Identify which cell holds the provided text, then report its [x, y] central coordinate. 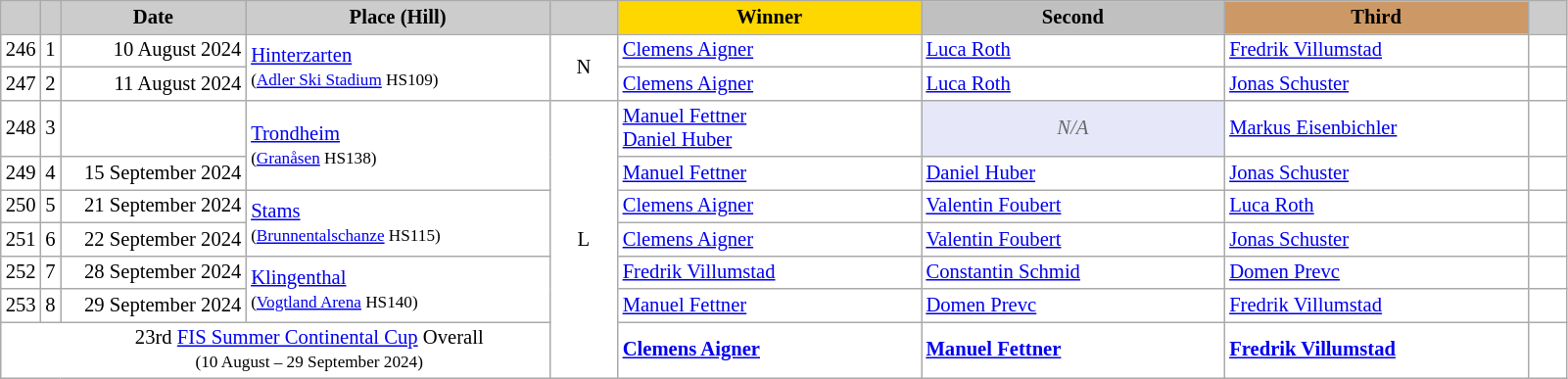
248 [22, 128]
29 September 2024 [154, 305]
246 [22, 50]
22 September 2024 [154, 239]
Third [1376, 17]
Hinterzarten(Adler Ski Stadium HS109) [398, 67]
6 [50, 239]
Winner [770, 17]
15 September 2024 [154, 173]
5 [50, 206]
Constantin Schmid [1072, 272]
3 [50, 128]
Klingenthal(Vogtland Arena HS140) [398, 289]
Second [1072, 17]
28 September 2024 [154, 272]
Stams(Brunnentalschanze HS115) [398, 222]
247 [22, 83]
Markus Eisenbichler [1376, 128]
252 [22, 272]
Date [154, 17]
11 August 2024 [154, 83]
Trondheim(Granåsen HS138) [398, 145]
10 August 2024 [154, 50]
249 [22, 173]
253 [22, 305]
4 [50, 173]
8 [50, 305]
250 [22, 206]
L [584, 239]
251 [22, 239]
7 [50, 272]
23rd FIS Summer Continental Cup Overall(10 August – 29 September 2024) [309, 350]
N [584, 67]
Place (Hill) [398, 17]
21 September 2024 [154, 206]
N/A [1072, 128]
Manuel Fettner Daniel Huber [770, 128]
1 [50, 50]
Daniel Huber [1072, 173]
2 [50, 83]
